Scan for the cell matching the given text and deliver its [X, Y] coordinate at center. 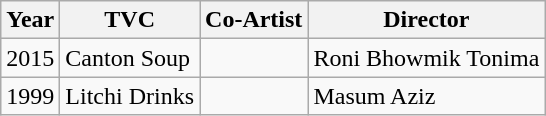
Canton Soup [130, 58]
Roni Bhowmik Tonima [426, 58]
Year [30, 20]
Litchi Drinks [130, 96]
2015 [30, 58]
Director [426, 20]
Co-Artist [254, 20]
1999 [30, 96]
TVC [130, 20]
Masum Aziz [426, 96]
